Pinpoint the cell where the given text exists, returning its (x, y) midpoint coordinate. 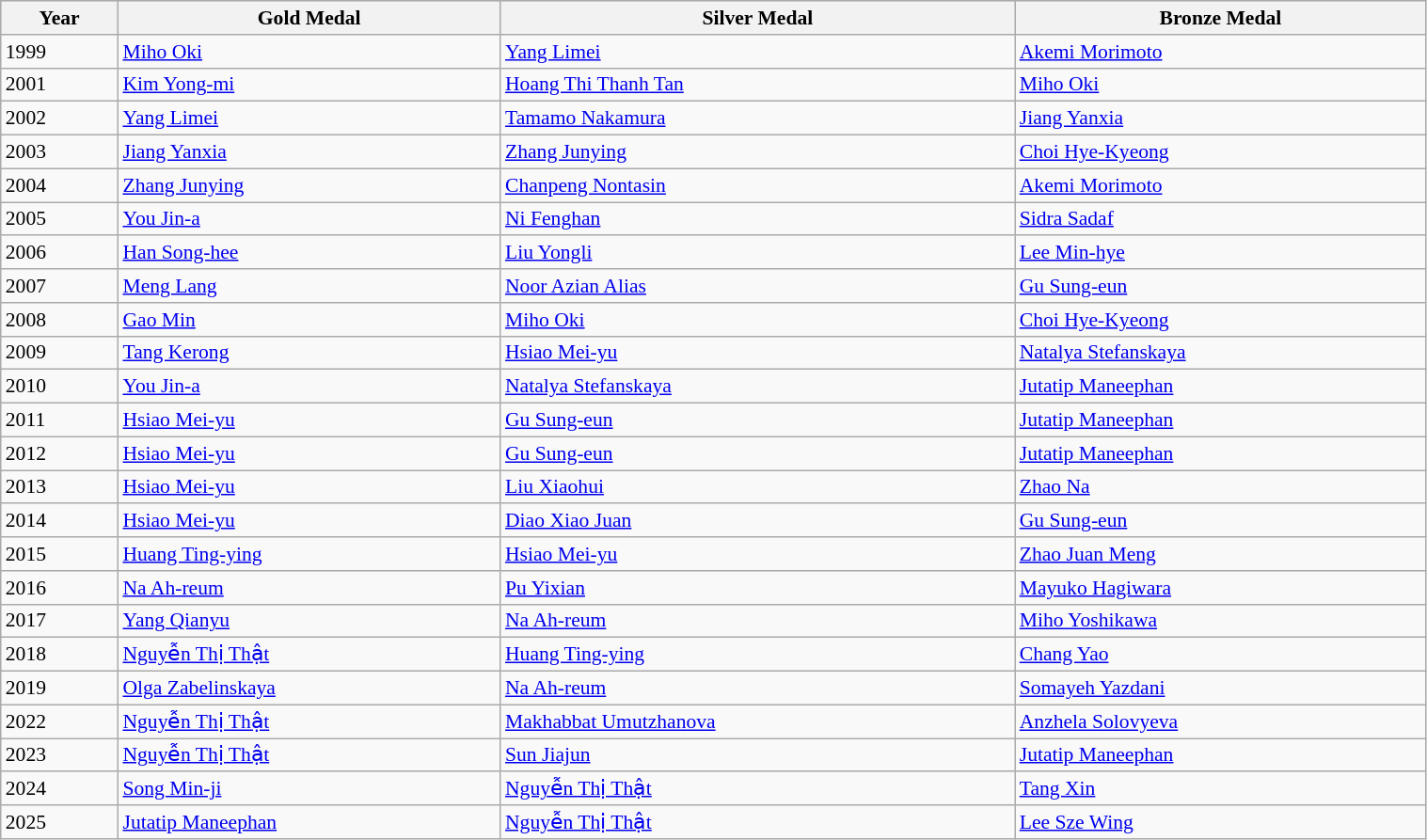
Noor Azian Alias (758, 286)
2011 (60, 420)
2007 (60, 286)
2014 (60, 521)
2006 (60, 253)
2025 (60, 822)
Ni Fenghan (758, 219)
2001 (60, 85)
Somayeh Yazdani (1221, 689)
Zhao Juan Meng (1221, 554)
Gold Medal (309, 18)
2016 (60, 588)
Liu Yongli (758, 253)
2012 (60, 453)
2010 (60, 387)
Zhao Na (1221, 487)
Pu Yixian (758, 588)
Chanpeng Nontasin (758, 185)
Meng Lang (309, 286)
Year (60, 18)
Gao Min (309, 320)
Olga Zabelinskaya (309, 689)
2023 (60, 755)
2024 (60, 789)
Tang Kerong (309, 353)
2009 (60, 353)
2017 (60, 621)
Diao Xiao Juan (758, 521)
Sun Jiajun (758, 755)
Miho Yoshikawa (1221, 621)
Tang Xin (1221, 789)
Bronze Medal (1221, 18)
Makhabbat Umutzhanova (758, 721)
2005 (60, 219)
Sidra Sadaf (1221, 219)
Silver Medal (758, 18)
2008 (60, 320)
Mayuko Hagiwara (1221, 588)
2002 (60, 119)
2019 (60, 689)
Han Song-hee (309, 253)
2015 (60, 554)
Yang Qianyu (309, 621)
Lee Min-hye (1221, 253)
Anzhela Solovyeva (1221, 721)
Lee Sze Wing (1221, 822)
Chang Yao (1221, 655)
Song Min-ji (309, 789)
2003 (60, 152)
2018 (60, 655)
2022 (60, 721)
Liu Xiaohui (758, 487)
Hoang Thi Thanh Tan (758, 85)
1999 (60, 52)
2004 (60, 185)
Kim Yong-mi (309, 85)
Tamamo Nakamura (758, 119)
2013 (60, 487)
